Determine the [x, y] coordinate at the center of the cell enclosing the given text.  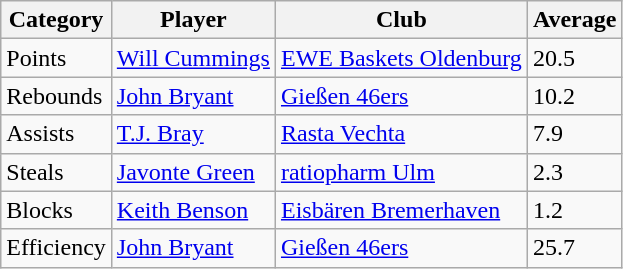
Assists [56, 134]
Eisbären Bremerhaven [401, 210]
20.5 [574, 58]
10.2 [574, 96]
1.2 [574, 210]
Steals [56, 172]
EWE Baskets Oldenburg [401, 58]
Points [56, 58]
7.9 [574, 134]
ratiopharm Ulm [401, 172]
Player [193, 20]
Category [56, 20]
Efficiency [56, 248]
Club [401, 20]
Average [574, 20]
Keith Benson [193, 210]
Rasta Vechta [401, 134]
Will Cummings [193, 58]
Javonte Green [193, 172]
2.3 [574, 172]
Blocks [56, 210]
T.J. Bray [193, 134]
Rebounds [56, 96]
25.7 [574, 248]
